Find where the given text appears and provide that cell's center as (x, y) coordinate. 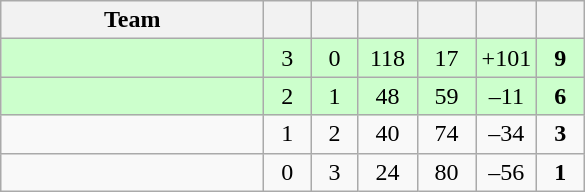
17 (446, 58)
40 (388, 134)
118 (388, 58)
80 (446, 172)
Team (132, 20)
–56 (506, 172)
24 (388, 172)
48 (388, 96)
9 (560, 58)
6 (560, 96)
74 (446, 134)
–11 (506, 96)
+101 (506, 58)
–34 (506, 134)
59 (446, 96)
